Detect which cell encompasses the target text, then output its (X, Y) center coordinate. 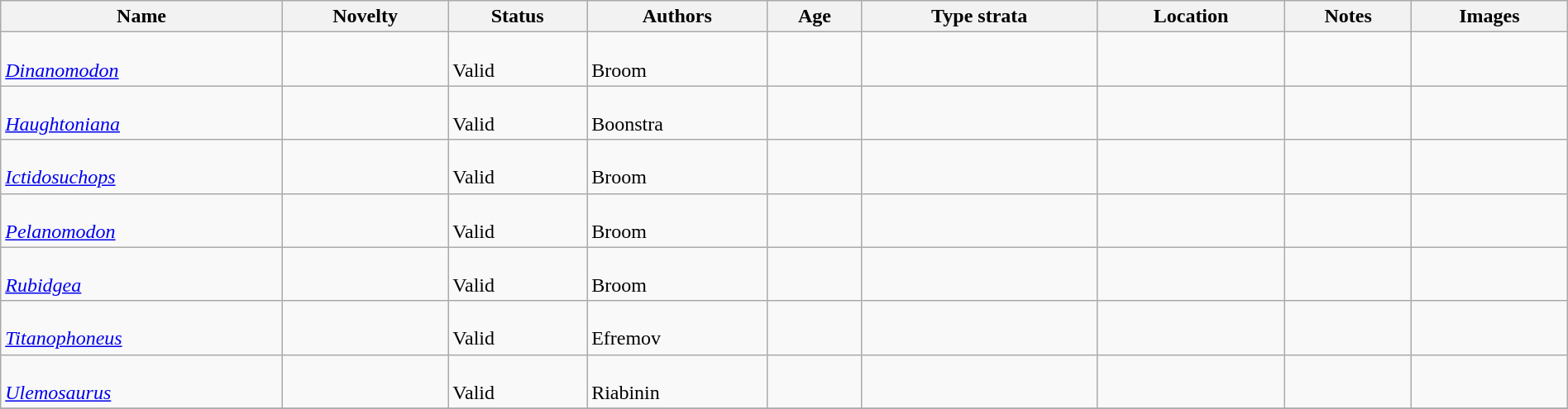
Authors (677, 17)
Notes (1348, 17)
Titanophoneus (142, 327)
Location (1191, 17)
Images (1490, 17)
Rubidgea (142, 274)
Ictidosuchops (142, 167)
Efremov (677, 327)
Boonstra (677, 112)
Dinanomodon (142, 59)
Type strata (979, 17)
Haughtoniana (142, 112)
Pelanomodon (142, 220)
Age (815, 17)
Status (518, 17)
Ulemosaurus (142, 382)
Novelty (365, 17)
Name (142, 17)
Riabinin (677, 382)
